Return (X, Y) of the center of cell containing provided text 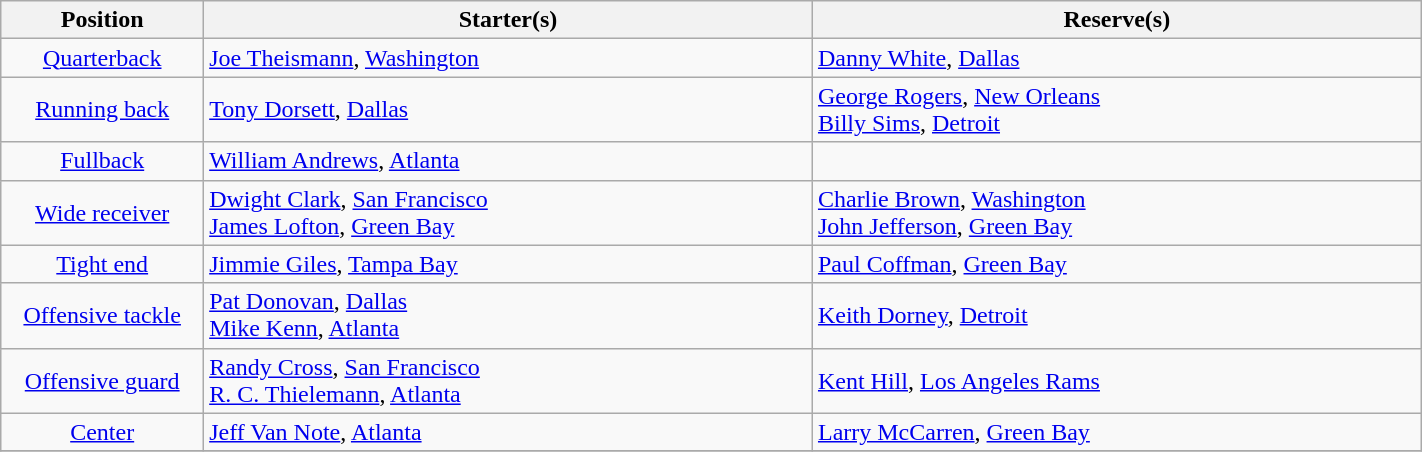
Wide receiver (102, 212)
Quarterback (102, 58)
Jeff Van Note, Atlanta (508, 432)
Pat Donovan, Dallas Mike Kenn, Atlanta (508, 316)
Reserve(s) (1116, 20)
Tony Dorsett, Dallas (508, 110)
Larry McCarren, Green Bay (1116, 432)
Jimmie Giles, Tampa Bay (508, 264)
Kent Hill, Los Angeles Rams (1116, 380)
Paul Coffman, Green Bay (1116, 264)
George Rogers, New Orleans Billy Sims, Detroit (1116, 110)
Charlie Brown, Washington John Jefferson, Green Bay (1116, 212)
Randy Cross, San Francisco R. C. Thielemann, Atlanta (508, 380)
William Andrews, Atlanta (508, 161)
Position (102, 20)
Offensive tackle (102, 316)
Dwight Clark, San Francisco James Lofton, Green Bay (508, 212)
Starter(s) (508, 20)
Fullback (102, 161)
Danny White, Dallas (1116, 58)
Center (102, 432)
Joe Theismann, Washington (508, 58)
Keith Dorney, Detroit (1116, 316)
Tight end (102, 264)
Offensive guard (102, 380)
Running back (102, 110)
